Identify which cell holds the provided text, then report its [x, y] central coordinate. 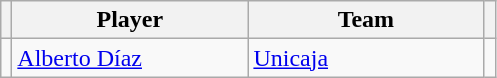
Team [366, 20]
Unicaja [366, 58]
Alberto Díaz [130, 58]
Player [130, 20]
